Return (x, y) of the center of cell containing provided text 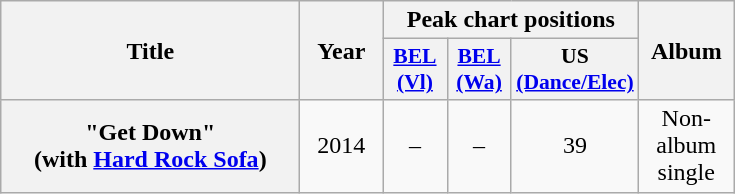
Title (150, 50)
Album (686, 50)
BEL(Vl) (415, 70)
BEL(Wa) (479, 70)
Peak chart positions (511, 20)
Non-album single (686, 146)
US(Dance/Elec) (575, 70)
2014 (342, 146)
39 (575, 146)
Year (342, 50)
"Get Down"(with Hard Rock Sofa) (150, 146)
